Capture the cell that displays the provided text and extract its [x, y] central coordinate. 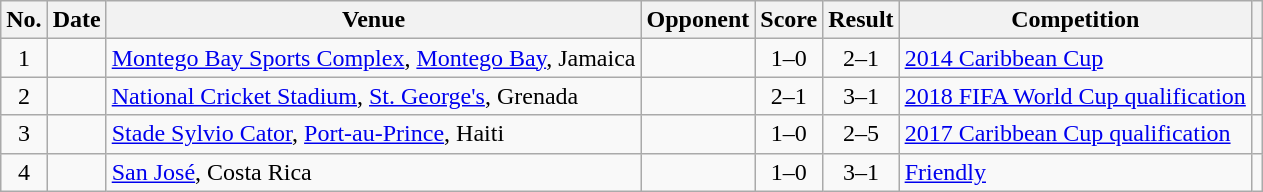
Venue [374, 20]
Result [861, 20]
Opponent [698, 20]
1 [24, 58]
Score [789, 20]
Montego Bay Sports Complex, Montego Bay, Jamaica [374, 58]
2014 Caribbean Cup [1075, 58]
Stade Sylvio Cator, Port-au-Prince, Haiti [374, 134]
Competition [1075, 20]
4 [24, 172]
Friendly [1075, 172]
No. [24, 20]
2018 FIFA World Cup qualification [1075, 96]
2–5 [861, 134]
San José, Costa Rica [374, 172]
National Cricket Stadium, St. George's, Grenada [374, 96]
3 [24, 134]
Date [76, 20]
2 [24, 96]
2017 Caribbean Cup qualification [1075, 134]
